Scan for the cell matching the given text and deliver its (X, Y) coordinate at center. 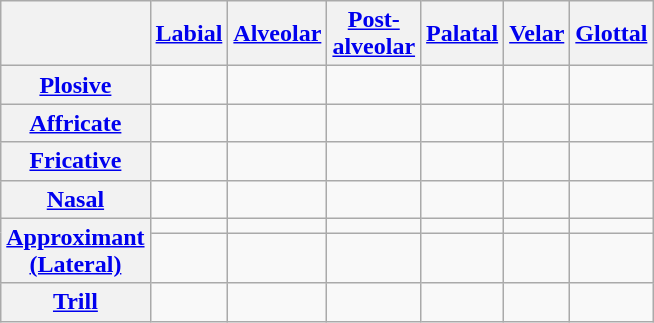
Velar (537, 34)
Nasal (76, 199)
Trill (76, 302)
Approximant(Lateral) (76, 250)
Fricative (76, 161)
Plosive (76, 85)
Affricate (76, 123)
Labial (189, 34)
Palatal (462, 34)
Post-alveolar (374, 34)
Glottal (612, 34)
Alveolar (278, 34)
